Return the [X, Y] coordinate for the center point of the cell that contains the specified text.  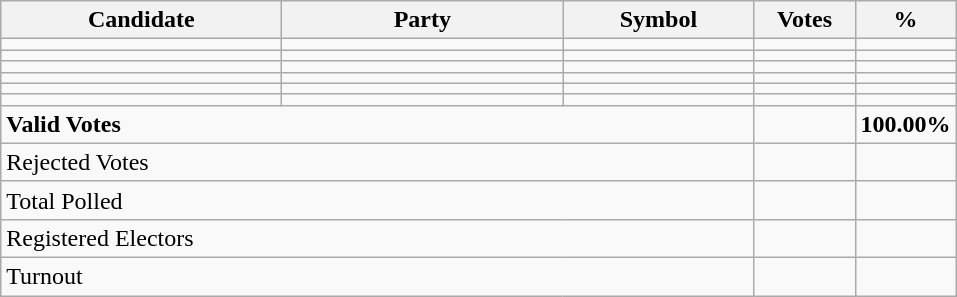
Valid Votes [378, 124]
Rejected Votes [378, 162]
Registered Electors [378, 238]
Total Polled [378, 200]
Turnout [378, 276]
% [906, 20]
100.00% [906, 124]
Party [422, 20]
Candidate [142, 20]
Votes [804, 20]
Symbol [658, 20]
